Scan for the cell matching the given text and deliver its (X, Y) coordinate at center. 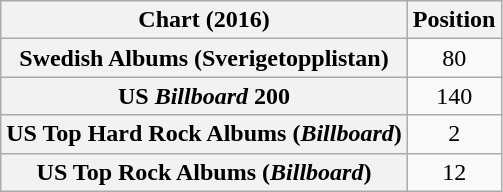
12 (454, 172)
Swedish Albums (Sverigetopplistan) (204, 58)
Position (454, 20)
Chart (2016) (204, 20)
US Top Hard Rock Albums (Billboard) (204, 134)
80 (454, 58)
US Top Rock Albums (Billboard) (204, 172)
2 (454, 134)
140 (454, 96)
US Billboard 200 (204, 96)
